Pinpoint the cell where the given text exists, returning its (X, Y) midpoint coordinate. 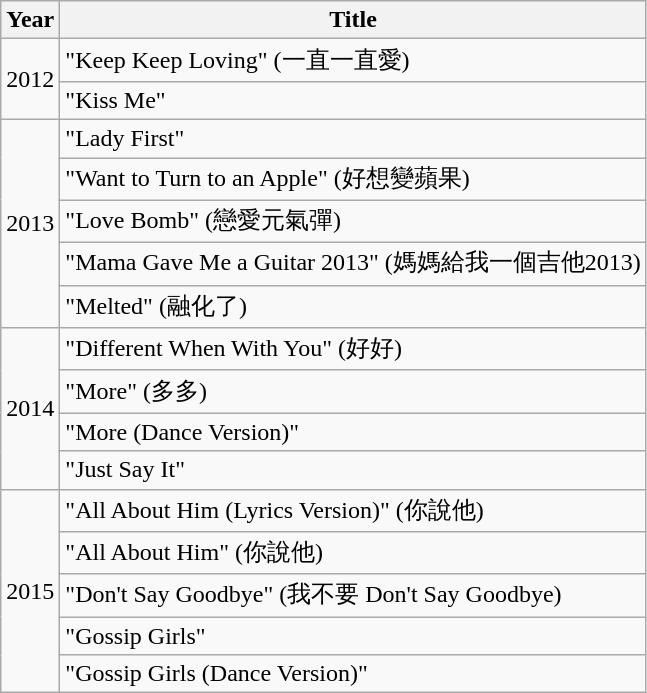
"Gossip Girls" (354, 636)
"Love Bomb" (戀愛元氣彈) (354, 222)
"Kiss Me" (354, 100)
"Melted" (融化了) (354, 306)
2012 (30, 80)
2015 (30, 591)
"Lady First" (354, 138)
"More" (多多) (354, 392)
"Mama Gave Me a Guitar 2013" (媽媽給我一個吉他2013) (354, 264)
"Want to Turn to an Apple" (好想變蘋果) (354, 180)
"More (Dance Version)" (354, 432)
"Don't Say Goodbye" (我不要 Don't Say Goodbye) (354, 596)
"All About Him (Lyrics Version)" (你說他) (354, 510)
"Just Say It" (354, 470)
"Gossip Girls (Dance Version)" (354, 674)
"Keep Keep Loving" (一直一直愛) (354, 60)
"All About Him" (你說他) (354, 554)
Title (354, 20)
2014 (30, 408)
"Different When With You" (好好) (354, 350)
Year (30, 20)
2013 (30, 223)
